Scan for the cell matching the given text and deliver its (x, y) coordinate at center. 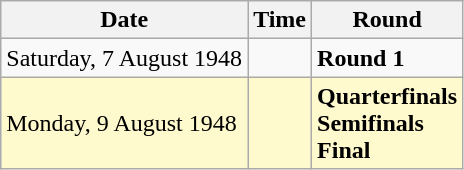
Monday, 9 August 1948 (124, 123)
Round 1 (388, 58)
QuarterfinalsSemifinalsFinal (388, 123)
Round (388, 20)
Date (124, 20)
Saturday, 7 August 1948 (124, 58)
Time (280, 20)
